Detect which cell encompasses the target text, then output its [x, y] center coordinate. 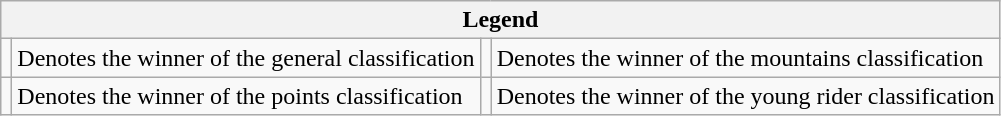
Denotes the winner of the general classification [246, 58]
Denotes the winner of the points classification [246, 96]
Denotes the winner of the young rider classification [746, 96]
Denotes the winner of the mountains classification [746, 58]
Legend [500, 20]
